Extract the (X, Y) coordinate from the center of the cell holding the provided text.  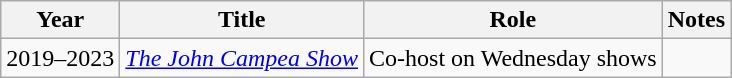
Year (60, 20)
Role (514, 20)
The John Campea Show (242, 58)
Co-host on Wednesday shows (514, 58)
2019–2023 (60, 58)
Title (242, 20)
Notes (696, 20)
